Detect which cell encompasses the target text, then output its [x, y] center coordinate. 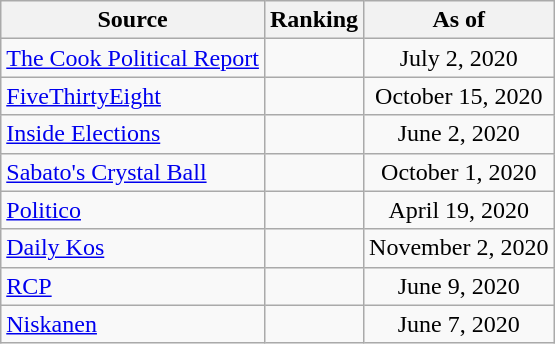
The Cook Political Report [133, 58]
July 2, 2020 [459, 58]
Daily Kos [133, 248]
Sabato's Crystal Ball [133, 172]
RCP [133, 286]
April 19, 2020 [459, 210]
October 1, 2020 [459, 172]
Source [133, 20]
June 2, 2020 [459, 134]
October 15, 2020 [459, 96]
Niskanen [133, 324]
Inside Elections [133, 134]
June 9, 2020 [459, 286]
Ranking [314, 20]
As of [459, 20]
June 7, 2020 [459, 324]
FiveThirtyEight [133, 96]
Politico [133, 210]
November 2, 2020 [459, 248]
